Detect which cell encompasses the target text, then output its (X, Y) center coordinate. 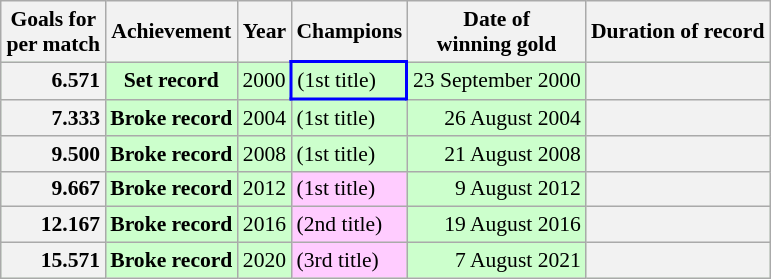
6.571 (53, 80)
26 August 2004 (496, 117)
2004 (264, 117)
7.333 (53, 117)
Goals forper match (53, 32)
15.571 (53, 261)
Champions (349, 32)
Duration of record (678, 32)
2008 (264, 154)
Set record (171, 80)
7 August 2021 (496, 261)
2020 (264, 261)
2016 (264, 225)
9.667 (53, 189)
Date ofwinning gold (496, 32)
2000 (264, 80)
Year (264, 32)
2012 (264, 189)
(2nd title) (349, 225)
(3rd title) (349, 261)
12.167 (53, 225)
9 August 2012 (496, 189)
Achievement (171, 32)
23 September 2000 (496, 80)
9.500 (53, 154)
21 August 2008 (496, 154)
19 August 2016 (496, 225)
